Identify which cell holds the provided text, then report its [X, Y] central coordinate. 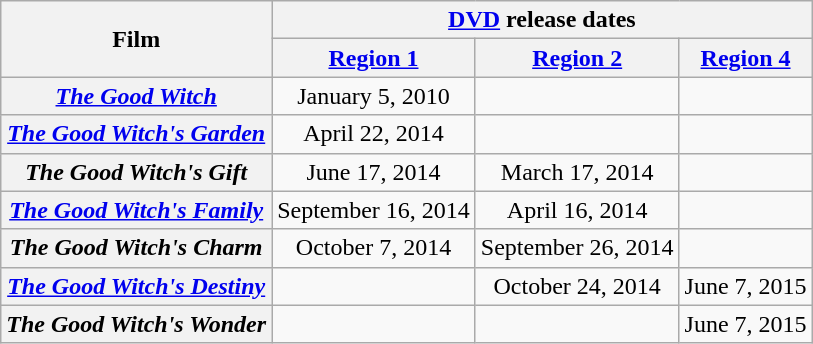
The Good Witch's Family [136, 210]
March 17, 2014 [577, 172]
The Good Witch's Gift [136, 172]
April 22, 2014 [374, 134]
October 24, 2014 [577, 286]
The Good Witch's Destiny [136, 286]
The Good Witch's Garden [136, 134]
DVD release dates [542, 20]
The Good Witch's Wonder [136, 324]
January 5, 2010 [374, 96]
Film [136, 39]
Region 1 [374, 58]
April 16, 2014 [577, 210]
Region 2 [577, 58]
The Good Witch's Charm [136, 248]
October 7, 2014 [374, 248]
The Good Witch [136, 96]
September 26, 2014 [577, 248]
Region 4 [746, 58]
September 16, 2014 [374, 210]
June 17, 2014 [374, 172]
